Search for the cell housing the specified text and yield its (X, Y) center coordinate. 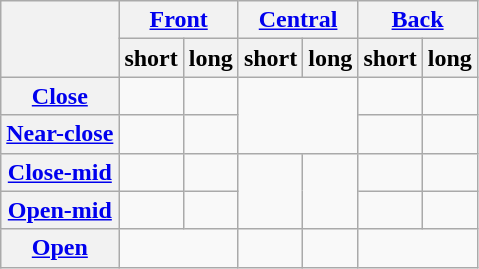
Open-mid (60, 210)
Close (60, 96)
Close-mid (60, 172)
Open (60, 248)
Near-close (60, 134)
Back (418, 20)
Central (298, 20)
Front (178, 20)
